Output the [X, Y] coordinate of the center of the cell containing the given text.  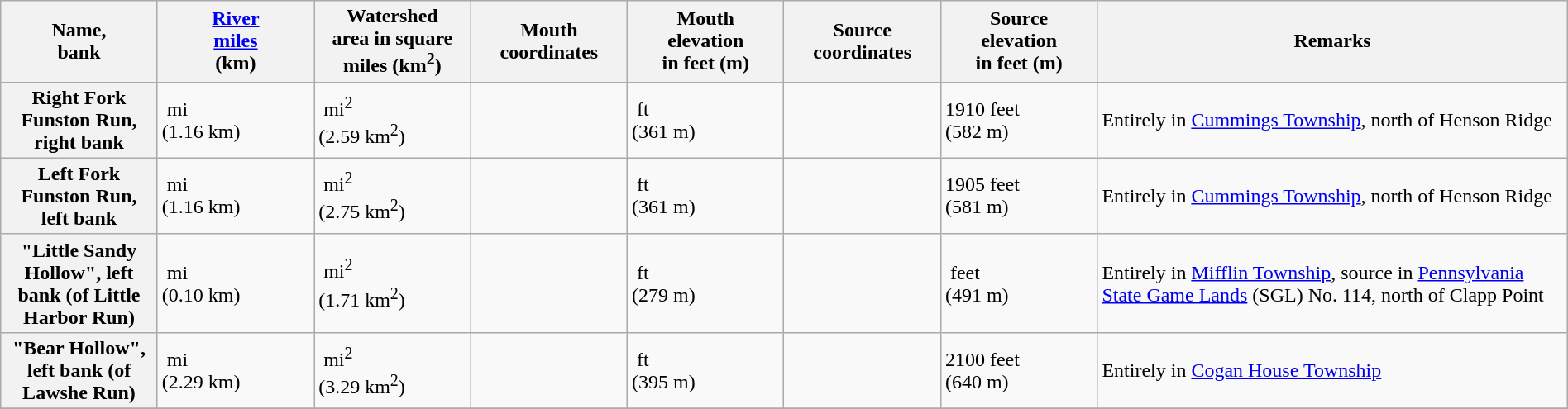
Mouth coordinates [549, 41]
"Little Sandy Hollow", left bank (of Little Harbor Run) [79, 283]
Entirely in Cogan House Township [1332, 370]
feet(491 m) [1019, 283]
1910 feet(582 m) [1019, 120]
1905 feet(581 m) [1019, 196]
mi (0.10 km) [235, 283]
mi2 (2.75 km2) [392, 196]
mi2 (2.59 km2) [392, 120]
Right Fork Funston Run,right bank [79, 120]
Mouth elevation in feet (m) [706, 41]
Remarks [1332, 41]
ft (395 m) [706, 370]
River miles (km) [235, 41]
Name, bank [79, 41]
Source coordinates [862, 41]
ft (279 m) [706, 283]
Entirely in Mifflin Township, source in Pennsylvania State Game Lands (SGL) No. 114, north of Clapp Point [1332, 283]
Watershedarea in square miles (km2) [392, 41]
mi2 (1.71 km2) [392, 283]
2100 feet(640 m) [1019, 370]
mi (2.29 km) [235, 370]
"Bear Hollow",left bank (ofLawshe Run) [79, 370]
mi2 (3.29 km2) [392, 370]
Source elevation in feet (m) [1019, 41]
Left Fork Funston Run,left bank [79, 196]
